Return the [x, y] coordinate for the center point of the cell that contains the specified text.  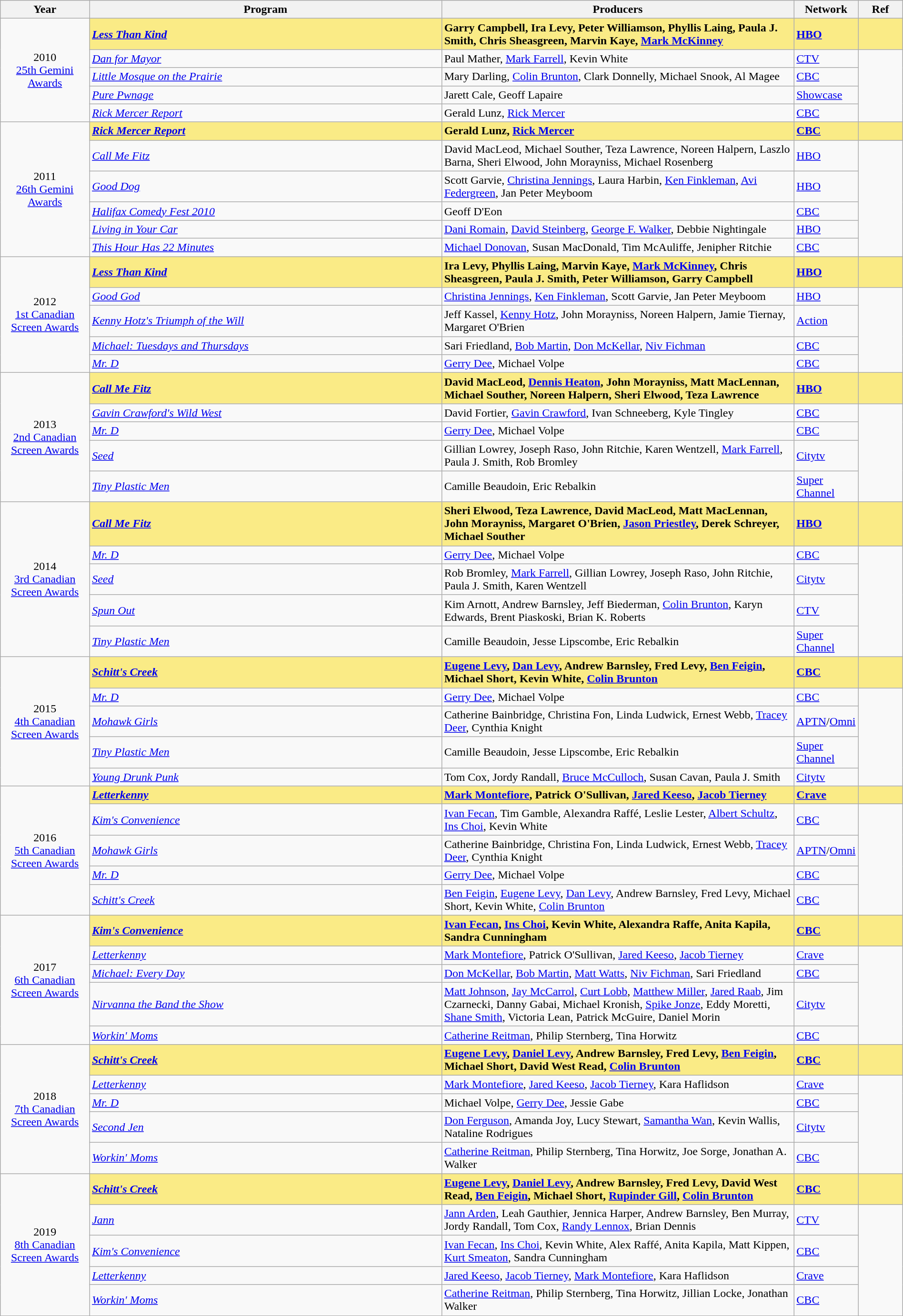
Gavin Crawford's Wild West [266, 413]
Camille Beaudoin, Eric Rebalkin [618, 487]
Kim Arnott, Andrew Barnsley, Jeff Biederman, Colin Brunton, Karyn Edwards, Brent Piaskoski, Brian K. Roberts [618, 610]
Ivan Fecan, Tim Gamble, Alexandra Raffé, Leslie Lester, Albert Schultz, Ins Choi, Kevin White [618, 820]
Jeff Kassel, Kenny Hotz, John Morayniss, Noreen Halpern, Jamie Tiernay, Margaret O'Brien [618, 321]
201025th Gemini Awards [45, 70]
Don Ferguson, Amanda Joy, Lucy Stewart, Samantha Wan, Kevin Wallis, Nataline Rodrigues [618, 1127]
Catherine Reitman, Philip Sternberg, Tina Horwitz, Joe Sorge, Jonathan A. Walker [618, 1158]
Eugene Levy, Daniel Levy, Andrew Barnsley, Fred Levy, Ben Feigin, Michael Short, David West Read, Colin Brunton [618, 1060]
Michael: Tuesdays and Thursdays [266, 346]
Ira Levy, Phyllis Laing, Marvin Kaye, Mark McKinney, Chris Sheasgreen, Paula J. Smith, Peter Williamson, Garry Campbell [618, 271]
David MacLeod, Michael Souther, Teza Lawrence, Noreen Halpern, Laszlo Barna, Sheri Elwood, John Morayniss, Michael Rosenberg [618, 155]
Ivan Fecan, Ins Choi, Kevin White, Alex Raffé, Anita Kapila, Matt Kippen, Kurt Smeaton, Sandra Cunningham [618, 1251]
Rob Bromley, Mark Farrell, Gillian Lowrey, Joseph Raso, John Ritchie, Paula J. Smith, Karen Wentzell [618, 579]
Jann [266, 1220]
Ref [880, 10]
Christina Jennings, Ken Finkleman, Scott Garvie, Jan Peter Meyboom [618, 297]
This Hour Has 22 Minutes [266, 247]
20176th Canadian Screen Awards [45, 980]
Living in Your Car [266, 229]
20165th Canadian Screen Awards [45, 850]
Spun Out [266, 610]
Paul Mather, Mark Farrell, Kevin White [618, 59]
20143rd Canadian Screen Awards [45, 579]
Halifax Comedy Fest 2010 [266, 211]
Year [45, 10]
Michael Donovan, Susan MacDonald, Tim McAuliffe, Jenipher Ritchie [618, 247]
Network [826, 10]
Catherine Reitman, Philip Sternberg, Tina Horwitz, Jillian Locke, Jonathan Walker [618, 1300]
Don McKellar, Bob Martin, Matt Watts, Niv Fichman, Sari Friedland [618, 973]
Second Jen [266, 1127]
Sari Friedland, Bob Martin, Don McKellar, Niv Fichman [618, 346]
20121st Canadian Screen Awards [45, 314]
Action [826, 321]
Jared Keeso, Jacob Tierney, Mark Montefiore, Kara Haflidson [618, 1276]
Garry Campbell, Ira Levy, Peter Williamson, Phyllis Laing, Paula J. Smith, Chris Sheasgreen, Marvin Kaye, Mark McKinney [618, 34]
Mark Montefiore, Jared Keeso, Jacob Tierney, Kara Haflidson [618, 1084]
Good Dog [266, 187]
Jann Arden, Leah Gauthier, Jennica Harper, Andrew Barnsley, Ben Murray, Jordy Randall, Tom Cox, Randy Lennox, Brian Dennis [618, 1220]
Michael: Every Day [266, 973]
Eugene Levy, Daniel Levy, Andrew Barnsley, Fred Levy, David West Read, Ben Feigin, Michael Short, Rupinder Gill, Colin Brunton [618, 1189]
Ben Feigin, Eugene Levy, Dan Levy, Andrew Barnsley, Fred Levy, Michael Short, Kevin White, Colin Brunton [618, 900]
20132nd Canadian Screen Awards [45, 437]
Dani Romain, David Steinberg, George F. Walker, Debbie Nightingale [618, 229]
Ivan Fecan, Ins Choi, Kevin White, Alexandra Raffe, Anita Kapila, Sandra Cunningham [618, 930]
Good God [266, 297]
Scott Garvie, Christina Jennings, Laura Harbin, Ken Finkleman, Avi Federgreen, Jan Peter Meyboom [618, 187]
Young Drunk Punk [266, 777]
Showcase [826, 95]
20198th Canadian Screen Awards [45, 1245]
Little Mosque on the Prairie [266, 77]
Sheri Elwood, Teza Lawrence, David MacLeod, Matt MacLennan, John Morayniss, Margaret O'Brien, Jason Priestley, Derek Schreyer, Michael Souther [618, 524]
David Fortier, Gavin Crawford, Ivan Schneeberg, Kyle Tingley [618, 413]
20154th Canadian Screen Awards [45, 721]
Eugene Levy, Dan Levy, Andrew Barnsley, Fred Levy, Ben Feigin, Michael Short, Kevin White, Colin Brunton [618, 672]
Kenny Hotz's Triumph of the Will [266, 321]
David MacLeod, Dennis Heaton, John Morayniss, Matt MacLennan, Michael Souther, Noreen Halpern, Sheri Elwood, Teza Lawrence [618, 389]
201126th Gemini Awards [45, 189]
Program [266, 10]
Tom Cox, Jordy Randall, Bruce McCulloch, Susan Cavan, Paula J. Smith [618, 777]
Pure Pwnage [266, 95]
Gillian Lowrey, Joseph Raso, John Ritchie, Karen Wentzell, Mark Farrell, Paula J. Smith, Rob Bromley [618, 455]
Mary Darling, Colin Brunton, Clark Donnelly, Michael Snook, Al Magee [618, 77]
Producers [618, 10]
20187th Canadian Screen Awards [45, 1108]
Jarett Cale, Geoff Lapaire [618, 95]
Dan for Mayor [266, 59]
Nirvanna the Band the Show [266, 1004]
Catherine Reitman, Philip Sternberg, Tina Horwitz [618, 1035]
Geoff D'Eon [618, 211]
Michael Volpe, Gerry Dee, Jessie Gabe [618, 1102]
